Return [X, Y] of the center of cell containing provided text 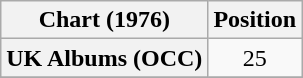
25 [255, 58]
Position [255, 20]
Chart (1976) [104, 20]
UK Albums (OCC) [104, 58]
